Capture the cell that displays the provided text and extract its (x, y) central coordinate. 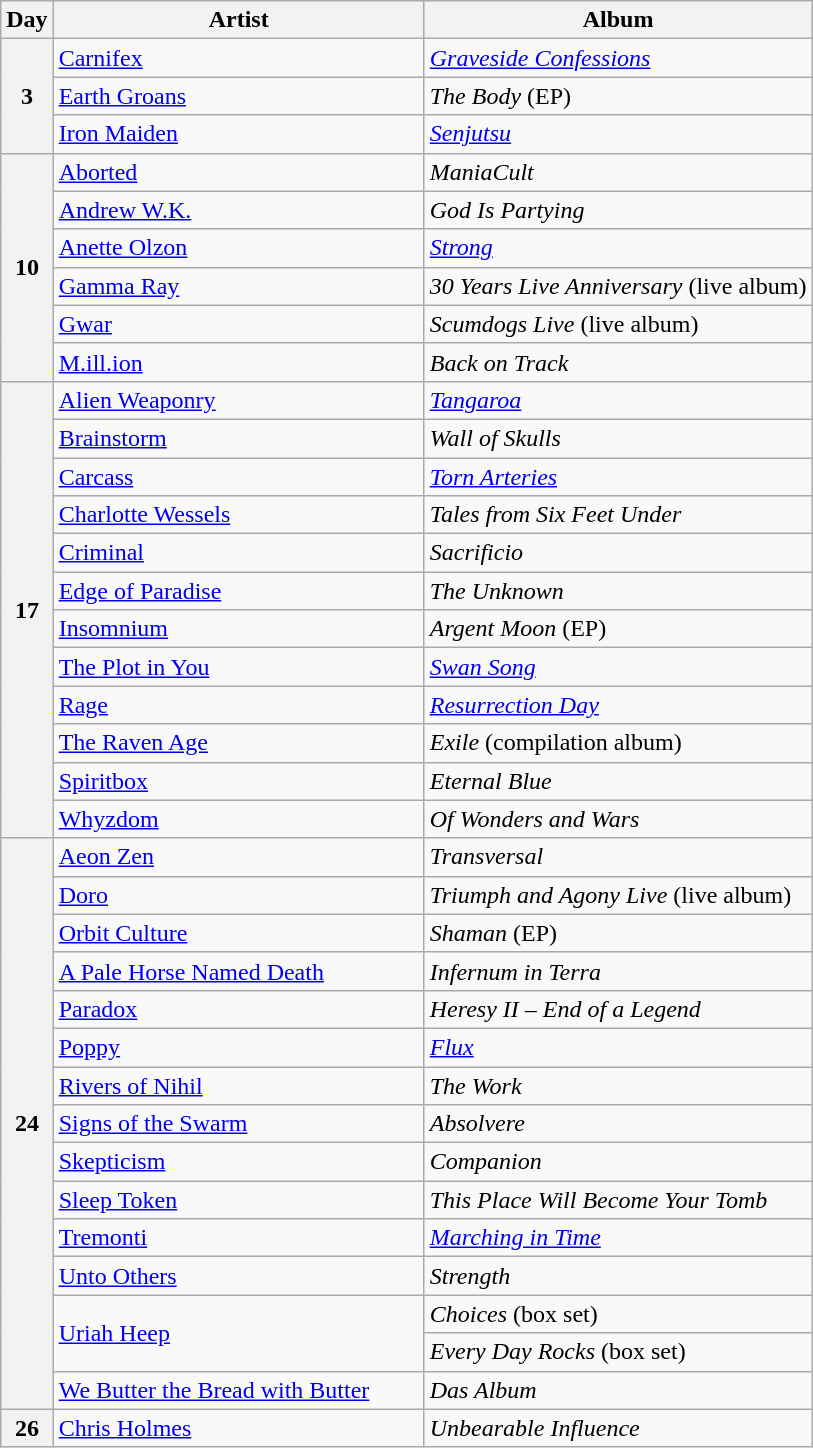
Graveside Confessions (618, 58)
17 (27, 610)
Aeon Zen (238, 857)
Criminal (238, 553)
Companion (618, 1162)
Strong (618, 248)
Carnifex (238, 58)
Spiritbox (238, 781)
The Work (618, 1085)
Uriah Heep (238, 1333)
Anette Olzon (238, 248)
Rage (238, 705)
Skepticism (238, 1162)
Paradox (238, 1009)
Senjutsu (618, 134)
Sleep Token (238, 1200)
Alien Weaponry (238, 400)
Exile (compilation album) (618, 743)
Insomnium (238, 629)
God Is Partying (618, 210)
Swan Song (618, 667)
The Raven Age (238, 743)
Album (618, 20)
Charlotte Wessels (238, 515)
30 Years Live Anniversary (live album) (618, 286)
Back on Track (618, 362)
M.ill.ion (238, 362)
Carcass (238, 477)
Wall of Skulls (618, 438)
The Plot in You (238, 667)
Iron Maiden (238, 134)
Unbearable Influence (618, 1428)
Chris Holmes (238, 1428)
Signs of the Swarm (238, 1124)
This Place Will Become Your Tomb (618, 1200)
Gwar (238, 324)
24 (27, 1124)
Infernum in Terra (618, 971)
Day (27, 20)
Tremonti (238, 1238)
Torn Arteries (618, 477)
The Unknown (618, 591)
Every Day Rocks (box set) (618, 1352)
Tales from Six Feet Under (618, 515)
Resurrection Day (618, 705)
Tangaroa (618, 400)
Heresy II – End of a Legend (618, 1009)
Earth Groans (238, 96)
Flux (618, 1047)
3 (27, 96)
Unto Others (238, 1276)
Edge of Paradise (238, 591)
Absolvere (618, 1124)
Shaman (EP) (618, 933)
Of Wonders and Wars (618, 819)
Marching in Time (618, 1238)
Eternal Blue (618, 781)
Orbit Culture (238, 933)
Choices (box set) (618, 1314)
Aborted (238, 172)
Das Album (618, 1390)
Rivers of Nihil (238, 1085)
The Body (EP) (618, 96)
ManiaCult (618, 172)
Triumph and Agony Live (live album) (618, 895)
26 (27, 1428)
We Butter the Bread with Butter (238, 1390)
Argent Moon (EP) (618, 629)
10 (27, 267)
A Pale Horse Named Death (238, 971)
Gamma Ray (238, 286)
Brainstorm (238, 438)
Scumdogs Live (live album) (618, 324)
Andrew W.K. (238, 210)
Strength (618, 1276)
Artist (238, 20)
Whyzdom (238, 819)
Sacrificio (618, 553)
Transversal (618, 857)
Doro (238, 895)
Poppy (238, 1047)
